For the text-containing cell, return its midpoint in [x, y] coordinate format. 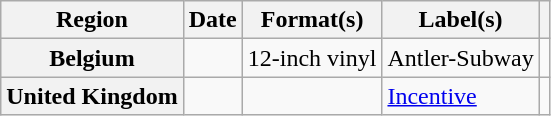
Date [212, 20]
Label(s) [460, 20]
United Kingdom [92, 96]
Region [92, 20]
Belgium [92, 58]
Incentive [460, 96]
Antler-Subway [460, 58]
Format(s) [312, 20]
12-inch vinyl [312, 58]
